Scan for the cell matching the given text and deliver its [X, Y] coordinate at center. 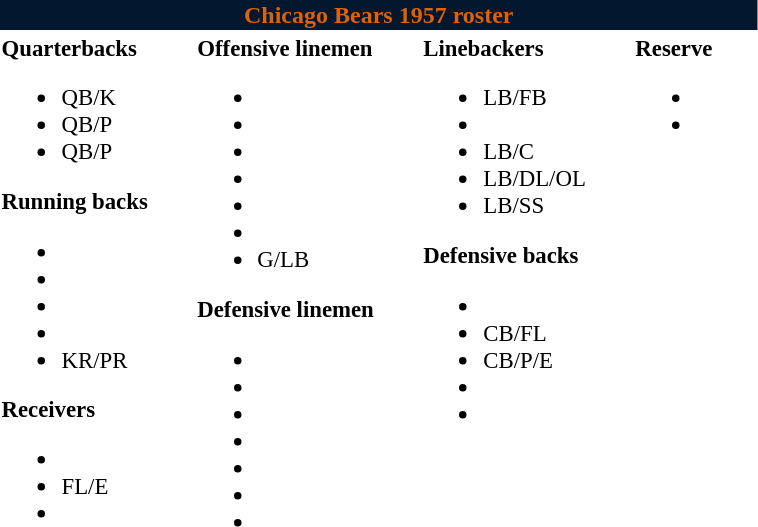
Chicago Bears 1957 roster [378, 15]
